For the text-containing cell, return its midpoint in (X, Y) coordinate format. 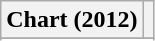
Chart (2012) (72, 20)
